Output the [x, y] coordinate of the center of the cell containing the given text.  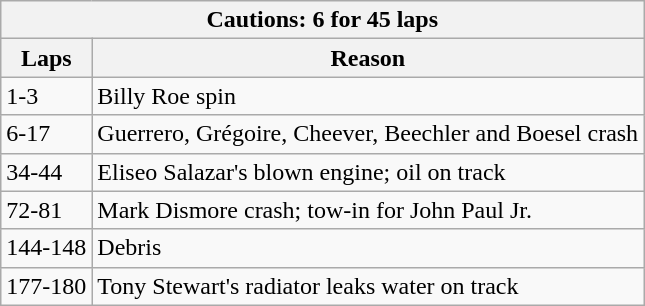
Billy Roe spin [368, 96]
Guerrero, Grégoire, Cheever, Beechler and Boesel crash [368, 134]
Debris [368, 248]
Cautions: 6 for 45 laps [322, 20]
Mark Dismore crash; tow-in for John Paul Jr. [368, 210]
Reason [368, 58]
34-44 [46, 172]
1-3 [46, 96]
72-81 [46, 210]
144-148 [46, 248]
Eliseo Salazar's blown engine; oil on track [368, 172]
Laps [46, 58]
Tony Stewart's radiator leaks water on track [368, 286]
177-180 [46, 286]
6-17 [46, 134]
